Return [X, Y] of the center of cell containing provided text 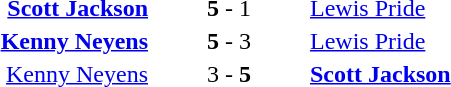
5 - 3 [228, 41]
